Scan for the cell matching the given text and deliver its (X, Y) coordinate at center. 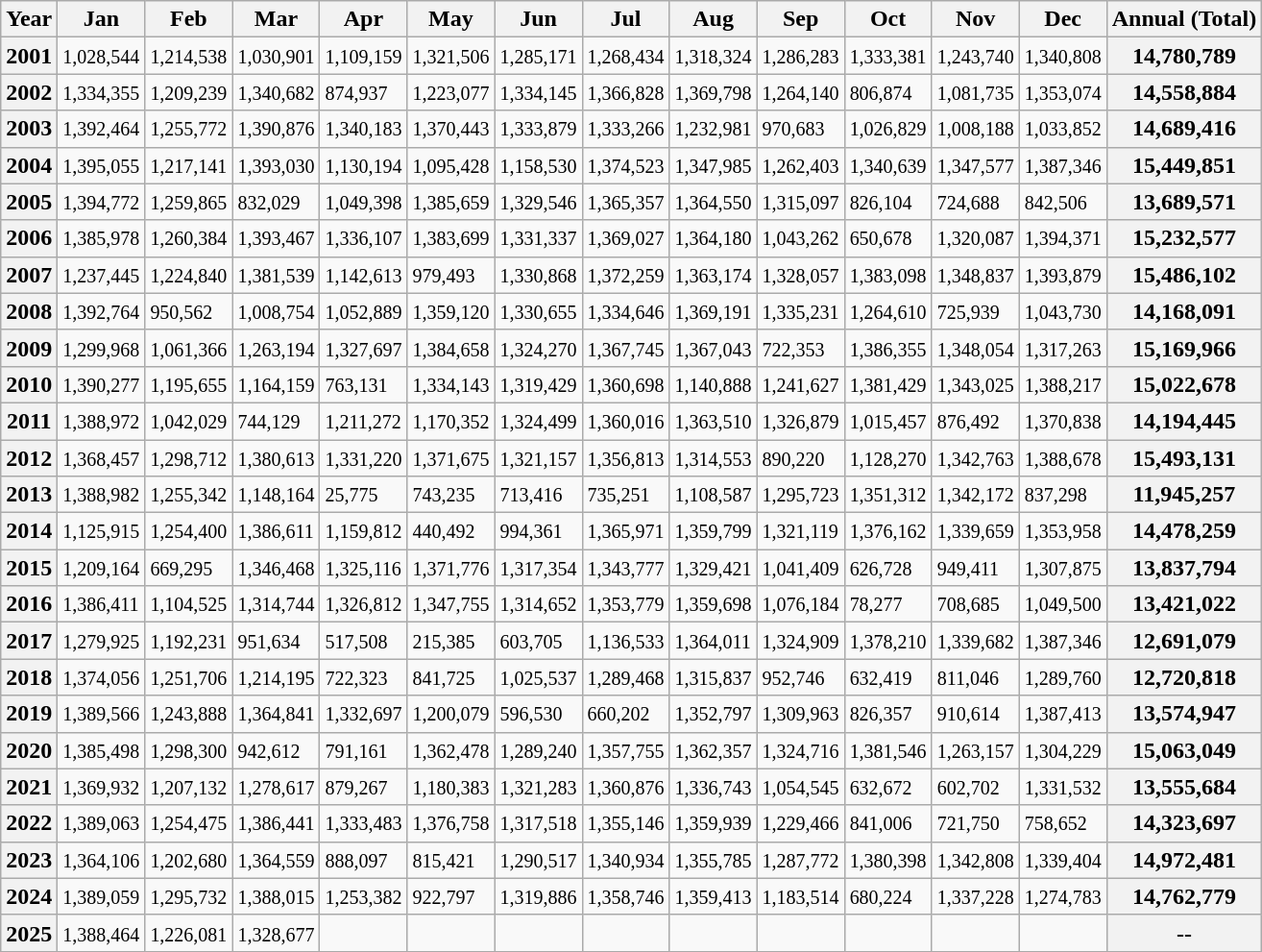
758,652 (1062, 823)
890,220 (801, 458)
1,385,498 (102, 750)
708,685 (976, 604)
1,226,081 (188, 933)
1,333,266 (626, 129)
1,264,140 (801, 92)
1,389,063 (102, 823)
1,278,617 (277, 787)
1,359,799 (713, 531)
1,339,682 (976, 641)
1,158,530 (538, 165)
1,314,652 (538, 604)
1,008,188 (976, 129)
1,324,716 (801, 750)
1,289,240 (538, 750)
1,109,159 (363, 56)
2012 (29, 458)
15,169,966 (1184, 348)
1,209,164 (102, 568)
1,200,079 (451, 714)
1,335,231 (801, 311)
1,321,157 (538, 458)
2022 (29, 823)
1,363,174 (713, 275)
1,362,478 (451, 750)
1,140,888 (713, 384)
1,359,939 (713, 823)
979,493 (451, 275)
1,314,744 (277, 604)
1,262,403 (801, 165)
Oct (887, 19)
1,279,925 (102, 641)
1,381,429 (887, 384)
14,478,259 (1184, 531)
743,235 (451, 495)
1,348,054 (976, 348)
1,383,699 (451, 238)
1,365,357 (626, 202)
632,419 (887, 677)
1,108,587 (713, 495)
2013 (29, 495)
1,251,706 (188, 677)
Feb (188, 19)
1,356,813 (626, 458)
1,128,270 (887, 458)
1,394,772 (102, 202)
1,136,533 (626, 641)
1,351,312 (887, 495)
722,353 (801, 348)
922,797 (451, 896)
13,421,022 (1184, 604)
1,380,613 (277, 458)
1,337,228 (976, 896)
1,384,658 (451, 348)
735,251 (626, 495)
1,041,409 (801, 568)
1,289,760 (1062, 677)
1,371,675 (451, 458)
1,355,146 (626, 823)
1,371,776 (451, 568)
994,361 (538, 531)
1,386,611 (277, 531)
14,762,779 (1184, 896)
1,359,120 (451, 311)
Annual (Total) (1184, 19)
1,355,785 (713, 860)
1,049,398 (363, 202)
826,357 (887, 714)
1,326,879 (801, 421)
669,295 (188, 568)
1,336,743 (713, 787)
1,243,888 (188, 714)
1,363,510 (713, 421)
1,334,355 (102, 92)
1,381,539 (277, 275)
1,386,355 (887, 348)
832,029 (277, 202)
1,385,659 (451, 202)
1,253,382 (363, 896)
2004 (29, 165)
1,358,746 (626, 896)
1,081,735 (976, 92)
1,388,464 (102, 933)
1,054,545 (801, 787)
842,506 (1062, 202)
1,340,183 (363, 129)
876,492 (976, 421)
1,388,678 (1062, 458)
1,343,777 (626, 568)
1,229,466 (801, 823)
1,380,398 (887, 860)
1,388,982 (102, 495)
1,343,025 (976, 384)
815,421 (451, 860)
713,416 (538, 495)
1,360,876 (626, 787)
2014 (29, 531)
680,224 (887, 896)
2011 (29, 421)
841,725 (451, 677)
1,368,457 (102, 458)
1,386,411 (102, 604)
1,367,043 (713, 348)
1,357,755 (626, 750)
1,347,985 (713, 165)
1,364,180 (713, 238)
2008 (29, 311)
888,097 (363, 860)
14,558,884 (1184, 92)
May (451, 19)
Jan (102, 19)
1,353,958 (1062, 531)
Sep (801, 19)
841,006 (887, 823)
1,026,829 (887, 129)
14,780,789 (1184, 56)
1,317,263 (1062, 348)
1,052,889 (363, 311)
1,340,639 (887, 165)
1,378,210 (887, 641)
791,161 (363, 750)
1,025,537 (538, 677)
1,347,577 (976, 165)
1,298,300 (188, 750)
806,874 (887, 92)
2015 (29, 568)
1,319,429 (538, 384)
1,395,055 (102, 165)
1,327,697 (363, 348)
1,130,194 (363, 165)
1,353,074 (1062, 92)
1,321,283 (538, 787)
1,359,413 (713, 896)
1,224,840 (188, 275)
1,207,132 (188, 787)
1,259,865 (188, 202)
1,339,659 (976, 531)
1,331,220 (363, 458)
1,331,337 (538, 238)
721,750 (976, 823)
1,328,057 (801, 275)
2023 (29, 860)
1,320,087 (976, 238)
1,360,016 (626, 421)
1,232,981 (713, 129)
15,232,577 (1184, 238)
1,202,680 (188, 860)
632,672 (887, 787)
1,255,772 (188, 129)
1,095,428 (451, 165)
1,387,413 (1062, 714)
1,289,468 (626, 677)
1,388,217 (1062, 384)
1,290,517 (538, 860)
650,678 (887, 238)
1,362,357 (713, 750)
1,340,934 (626, 860)
725,939 (976, 311)
1,298,712 (188, 458)
14,168,091 (1184, 311)
1,049,500 (1062, 604)
440,492 (451, 531)
952,746 (801, 677)
25,775 (363, 495)
1,104,525 (188, 604)
12,720,818 (1184, 677)
626,728 (887, 568)
1,388,972 (102, 421)
15,486,102 (1184, 275)
1,076,184 (801, 604)
1,315,097 (801, 202)
1,374,056 (102, 677)
763,131 (363, 384)
1,333,381 (887, 56)
1,331,532 (1062, 787)
1,254,475 (188, 823)
14,194,445 (1184, 421)
837,298 (1062, 495)
1,264,610 (887, 311)
950,562 (188, 311)
1,364,106 (102, 860)
1,348,837 (976, 275)
14,323,697 (1184, 823)
1,254,400 (188, 531)
1,330,868 (538, 275)
1,183,514 (801, 896)
1,353,779 (626, 604)
1,223,077 (451, 92)
-- (1184, 933)
1,241,627 (801, 384)
1,364,550 (713, 202)
1,209,239 (188, 92)
1,342,763 (976, 458)
724,688 (976, 202)
1,164,159 (277, 384)
1,030,901 (277, 56)
602,702 (976, 787)
15,449,851 (1184, 165)
1,347,755 (451, 604)
Jul (626, 19)
1,369,932 (102, 787)
Apr (363, 19)
1,369,798 (713, 92)
14,689,416 (1184, 129)
1,217,141 (188, 165)
1,359,698 (713, 604)
2003 (29, 129)
1,274,783 (1062, 896)
1,125,915 (102, 531)
1,372,259 (626, 275)
1,263,194 (277, 348)
1,332,697 (363, 714)
12,691,079 (1184, 641)
1,170,352 (451, 421)
1,390,277 (102, 384)
2010 (29, 384)
1,392,464 (102, 129)
1,393,467 (277, 238)
1,307,875 (1062, 568)
13,555,684 (1184, 787)
2009 (29, 348)
1,369,027 (626, 238)
1,319,886 (538, 896)
1,263,157 (976, 750)
1,393,879 (1062, 275)
2018 (29, 677)
1,061,366 (188, 348)
1,317,518 (538, 823)
13,574,947 (1184, 714)
1,295,723 (801, 495)
2021 (29, 787)
1,314,553 (713, 458)
1,376,162 (887, 531)
1,389,566 (102, 714)
1,370,838 (1062, 421)
1,195,655 (188, 384)
1,352,797 (713, 714)
1,334,646 (626, 311)
1,285,171 (538, 56)
1,393,030 (277, 165)
879,267 (363, 787)
1,243,740 (976, 56)
1,321,119 (801, 531)
1,383,098 (887, 275)
1,386,441 (277, 823)
1,364,011 (713, 641)
1,390,876 (277, 129)
1,367,745 (626, 348)
1,008,754 (277, 311)
1,192,231 (188, 641)
1,324,909 (801, 641)
1,148,164 (277, 495)
1,304,229 (1062, 750)
1,295,732 (188, 896)
1,214,538 (188, 56)
13,837,794 (1184, 568)
2001 (29, 56)
1,180,383 (451, 787)
1,374,523 (626, 165)
596,530 (538, 714)
215,385 (451, 641)
1,346,468 (277, 568)
1,324,499 (538, 421)
15,493,131 (1184, 458)
874,937 (363, 92)
744,129 (277, 421)
2005 (29, 202)
1,028,544 (102, 56)
1,334,145 (538, 92)
949,411 (976, 568)
603,705 (538, 641)
2019 (29, 714)
1,268,434 (626, 56)
1,334,143 (451, 384)
1,329,421 (713, 568)
1,388,015 (277, 896)
2020 (29, 750)
1,255,342 (188, 495)
1,381,546 (887, 750)
1,340,682 (277, 92)
Nov (976, 19)
1,287,772 (801, 860)
1,336,107 (363, 238)
1,329,546 (538, 202)
1,360,698 (626, 384)
14,972,481 (1184, 860)
1,043,730 (1062, 311)
1,342,808 (976, 860)
1,385,978 (102, 238)
1,043,262 (801, 238)
1,376,758 (451, 823)
826,104 (887, 202)
722,323 (363, 677)
1,365,971 (626, 531)
15,022,678 (1184, 384)
1,340,808 (1062, 56)
1,315,837 (713, 677)
15,063,049 (1184, 750)
1,328,677 (277, 933)
1,333,483 (363, 823)
1,333,879 (538, 129)
2016 (29, 604)
1,342,172 (976, 495)
2017 (29, 641)
1,330,655 (538, 311)
517,508 (363, 641)
1,366,828 (626, 92)
1,015,457 (887, 421)
2007 (29, 275)
1,339,404 (1062, 860)
1,370,443 (451, 129)
1,364,559 (277, 860)
951,634 (277, 641)
1,321,506 (451, 56)
1,214,195 (277, 677)
1,309,963 (801, 714)
Dec (1062, 19)
1,325,116 (363, 568)
1,159,812 (363, 531)
1,237,445 (102, 275)
1,326,812 (363, 604)
910,614 (976, 714)
11,945,257 (1184, 495)
1,394,371 (1062, 238)
Year (29, 19)
13,689,571 (1184, 202)
Jun (538, 19)
2025 (29, 933)
Aug (713, 19)
2024 (29, 896)
1,042,029 (188, 421)
660,202 (626, 714)
970,683 (801, 129)
2006 (29, 238)
1,317,354 (538, 568)
942,612 (277, 750)
1,211,272 (363, 421)
1,299,968 (102, 348)
811,046 (976, 677)
1,369,191 (713, 311)
1,318,324 (713, 56)
2002 (29, 92)
78,277 (887, 604)
1,364,841 (277, 714)
1,260,384 (188, 238)
Mar (277, 19)
1,286,283 (801, 56)
1,033,852 (1062, 129)
1,142,613 (363, 275)
1,389,059 (102, 896)
1,324,270 (538, 348)
1,392,764 (102, 311)
